Extract the (x, y) coordinate from the center of the cell holding the provided text.  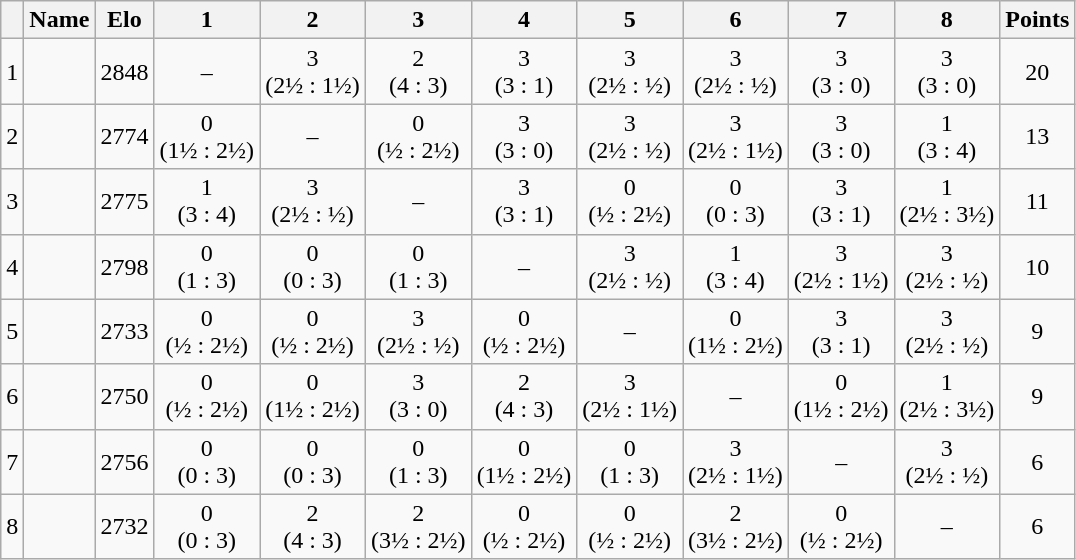
Points (1038, 20)
20 (1038, 72)
10 (1038, 266)
11 (1038, 202)
2798 (124, 266)
2775 (124, 202)
2732 (124, 526)
Name (60, 20)
2774 (124, 136)
2848 (124, 72)
Elo (124, 20)
2750 (124, 396)
2756 (124, 462)
2733 (124, 332)
13 (1038, 136)
